Identify which cell holds the provided text, then report its (X, Y) central coordinate. 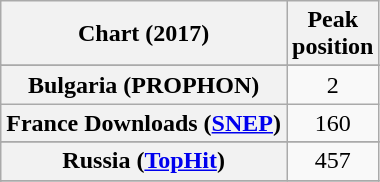
Bulgaria (PROPHON) (144, 85)
160 (332, 123)
457 (332, 161)
2 (332, 85)
Peakposition (332, 34)
Russia (TopHit) (144, 161)
France Downloads (SNEP) (144, 123)
Chart (2017) (144, 34)
